Provide the [x, y] coordinate of the cell's center where the given text is located.  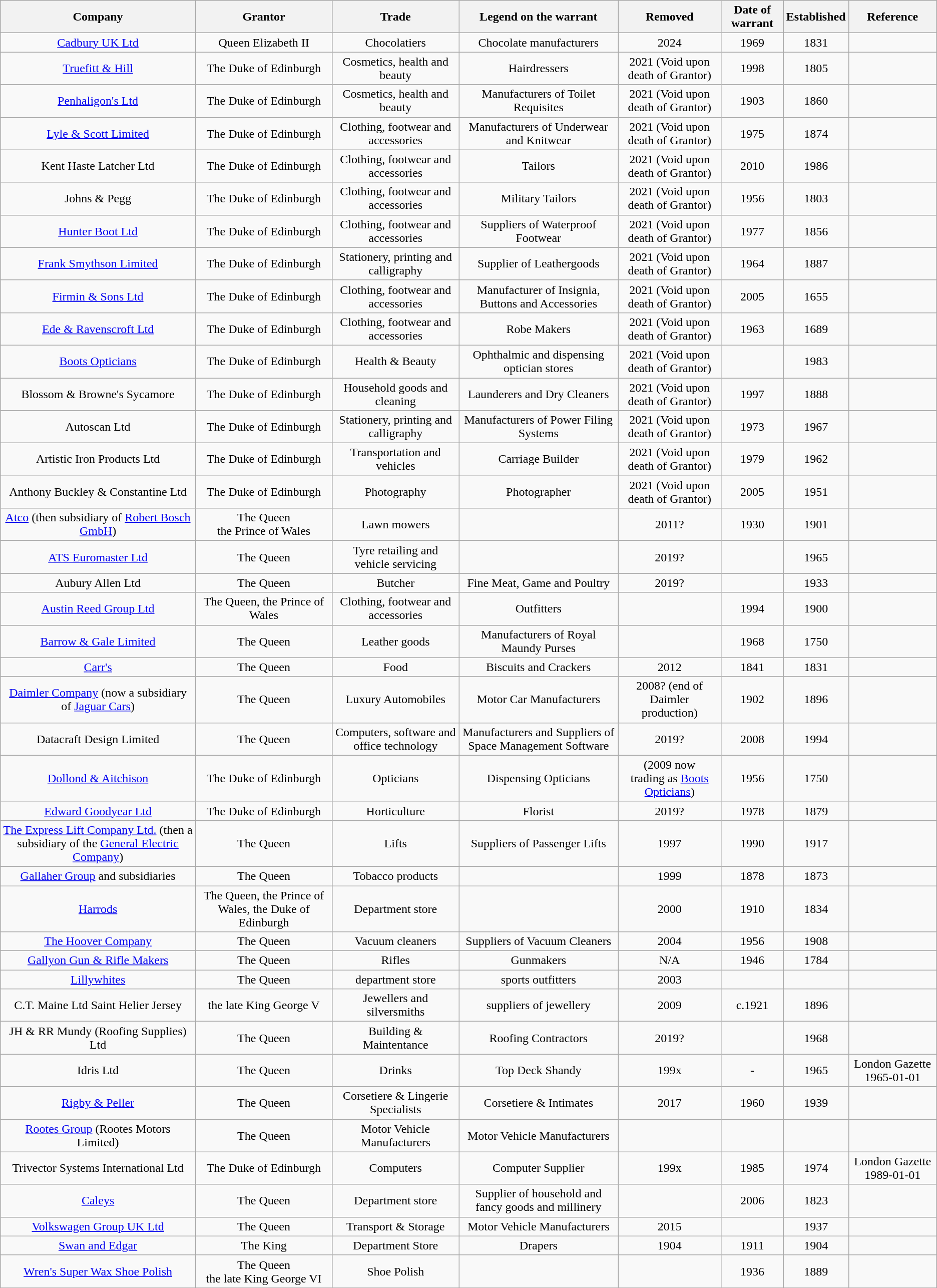
1937 [816, 1226]
Caleys [98, 1201]
1998 [753, 68]
Corsetiere & Intimates [539, 1103]
Manufacturer of Insignia, Buttons and Accessories [539, 296]
Health & Beauty [395, 362]
Aubury Allen Ltd [98, 583]
Tobacco products [395, 876]
sports outfitters [539, 980]
- [753, 1071]
1856 [816, 231]
1969 [753, 43]
1962 [816, 460]
Truefitt & Hill [98, 68]
JH & RR Mundy (Roofing Supplies) Ltd [98, 1038]
Jewellers and silversmiths [395, 1006]
1967 [816, 427]
Dispensing Opticians [539, 778]
Hunter Boot Ltd [98, 231]
Butcher [395, 583]
the late King George V [263, 1006]
Military Tailors [539, 198]
1908 [816, 941]
1964 [753, 263]
Idris Ltd [98, 1071]
Vacuum cleaners [395, 941]
1910 [753, 908]
1834 [816, 908]
1879 [816, 811]
Computers [395, 1168]
Manufacturers of Underwear and Knitwear [539, 133]
Queen Elizabeth II [263, 43]
Motor Car Manufacturers [539, 700]
department store [395, 980]
Wren's Super Wax Shoe Polish [98, 1271]
Opticians [395, 778]
1986 [816, 166]
Harrods [98, 908]
2024 [670, 43]
Company [98, 17]
1917 [816, 843]
1902 [753, 700]
Rifles [395, 960]
Edward Goodyear Ltd [98, 811]
Supplier of Leathergoods [539, 263]
Computers, software and office technology [395, 739]
Trivector Systems International Ltd [98, 1168]
Gunmakers [539, 960]
1963 [753, 329]
2009 [670, 1006]
The Queen, the Prince of Wales, the Duke of Edinburgh [263, 908]
1655 [816, 296]
Suppliers of Waterproof Footwear [539, 231]
The Express Lift Company Ltd. (then a subsidiary of the General Electric Company) [98, 843]
Frank Smythson Limited [98, 263]
1936 [753, 1271]
1990 [753, 843]
2008? (end of Daimler production) [670, 700]
Johns & Pegg [98, 198]
Food [395, 667]
2000 [670, 908]
1901 [816, 525]
Autoscan Ltd [98, 427]
Manufacturers and Suppliers of Space Management Software [539, 739]
Ophthalmic and dispensing optician stores [539, 362]
Manufacturers of Power Filing Systems [539, 427]
Penhaligon's Ltd [98, 101]
Dollond & Aitchison [98, 778]
Fine Meat, Game and Poultry [539, 583]
ATS Euromaster Ltd [98, 557]
1979 [753, 460]
Leather goods [395, 641]
Suppliers of Vacuum Cleaners [539, 941]
1983 [816, 362]
1985 [753, 1168]
2003 [670, 980]
c.1921 [753, 1006]
Department Store [395, 1245]
1951 [816, 492]
1803 [816, 198]
Carriage Builder [539, 460]
Gallaher Group and subsidiaries [98, 876]
Manufacturers of Toilet Requisites [539, 101]
1930 [753, 525]
1860 [816, 101]
Robe Makers [539, 329]
Removed [670, 17]
2008 [753, 739]
Datacraft Design Limited [98, 739]
Florist [539, 811]
London Gazette 1989-01-01 [892, 1168]
Roofing Contractors [539, 1038]
Hairdressers [539, 68]
1888 [816, 394]
1878 [753, 876]
The Queen, the Prince of Wales [263, 609]
Biscuits and Crackers [539, 667]
Corsetiere & Lingerie Specialists [395, 1103]
Supplier of household and fancy goods and millinery [539, 1201]
2012 [670, 667]
Drinks [395, 1071]
1973 [753, 427]
Lillywhites [98, 980]
1805 [816, 68]
Lyle & Scott Limited [98, 133]
2006 [753, 1201]
Austin Reed Group Ltd [98, 609]
1946 [753, 960]
1823 [816, 1201]
Rootes Group (Rootes Motors Limited) [98, 1136]
Established [816, 17]
C.T. Maine Ltd Saint Helier Jersey [98, 1006]
1874 [816, 133]
1939 [816, 1103]
2010 [753, 166]
Launderers and Dry Cleaners [539, 394]
Building & Maintentance [395, 1038]
Kent Haste Latcher Ltd [98, 166]
Carr's [98, 667]
1873 [816, 876]
Grantor [263, 17]
1960 [753, 1103]
Cadbury UK Ltd [98, 43]
Atco (then subsidiary of Robert Bosch GmbH) [98, 525]
Transport & Storage [395, 1226]
Tyre retailing and vehicle servicing [395, 557]
The Queen the late King George VI [263, 1271]
1975 [753, 133]
Firmin & Sons Ltd [98, 296]
Top Deck Shandy [539, 1071]
Outfitters [539, 609]
Volkswagen Group UK Ltd [98, 1226]
2017 [670, 1103]
1887 [816, 263]
Daimler Company (now a subsidiary of Jaguar Cars) [98, 700]
Blossom & Browne's Sycamore [98, 394]
Luxury Automobiles [395, 700]
Manufacturers of Royal Maundy Purses [539, 641]
Ede & Ravenscroft Ltd [98, 329]
Horticulture [395, 811]
Swan and Edgar [98, 1245]
2015 [670, 1226]
Lawn mowers [395, 525]
The Queenthe Prince of Wales [263, 525]
Barrow & Gale Limited [98, 641]
1999 [670, 876]
1977 [753, 231]
N/A [670, 960]
Boots Opticians [98, 362]
1889 [816, 1271]
Trade [395, 17]
Lifts [395, 843]
Tailors [539, 166]
1933 [816, 583]
2011? [670, 525]
Reference [892, 17]
1978 [753, 811]
Artistic Iron Products Ltd [98, 460]
Drapers [539, 1245]
2004 [670, 941]
The King [263, 1245]
Household goods and cleaning [395, 394]
Gallyon Gun & Rifle Makers [98, 960]
Suppliers of Passenger Lifts [539, 843]
1841 [753, 667]
1689 [816, 329]
Shoe Polish [395, 1271]
suppliers of jewellery [539, 1006]
Chocolatiers [395, 43]
Rigby & Peller [98, 1103]
Legend on the warrant [539, 17]
Transportation and vehicles [395, 460]
Photographer [539, 492]
Photography [395, 492]
Anthony Buckley & Constantine Ltd [98, 492]
Date of warrant [753, 17]
1974 [816, 1168]
The Hoover Company [98, 941]
1784 [816, 960]
1903 [753, 101]
London Gazette 1965-01-01 [892, 1071]
Computer Supplier [539, 1168]
Chocolate manufacturers [539, 43]
1900 [816, 609]
(2009 nowtrading as Boots Opticians) [670, 778]
1911 [753, 1245]
